Identify which cell holds the provided text, then report its [x, y] central coordinate. 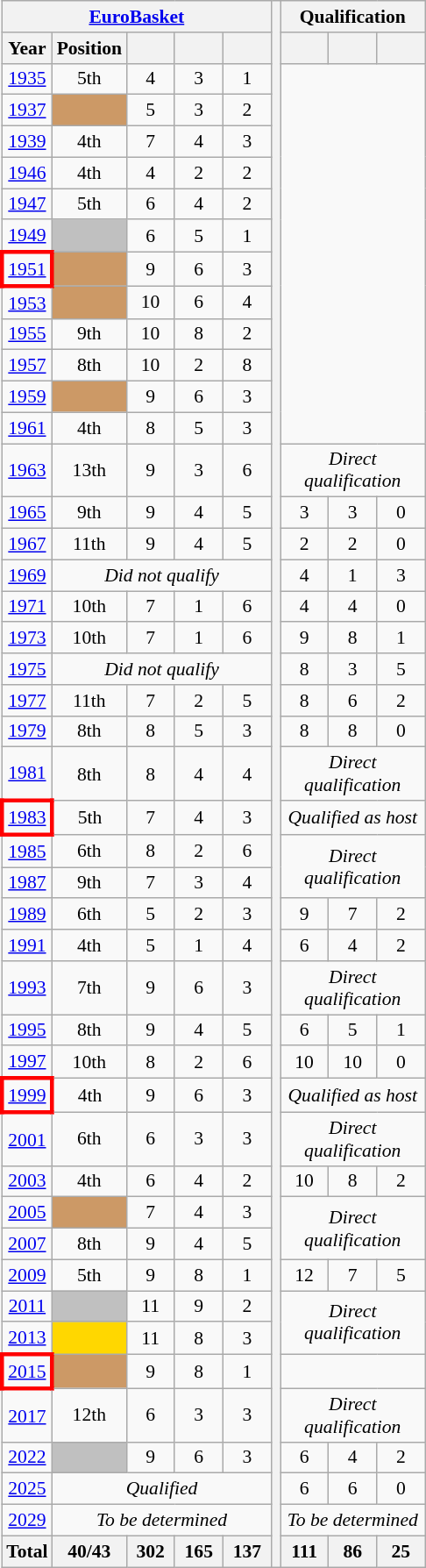
1955 [26, 334]
1987 [26, 883]
1975 [26, 669]
1967 [26, 545]
1946 [26, 173]
Year [26, 48]
1939 [26, 142]
1969 [26, 575]
1993 [26, 987]
2001 [26, 1138]
40/43 [89, 1551]
1991 [26, 945]
1961 [26, 428]
2022 [26, 1458]
2011 [26, 1307]
2017 [26, 1415]
2005 [26, 1213]
7th [89, 987]
1965 [26, 513]
12 [305, 1275]
EuroBasket [137, 17]
13th [89, 470]
1989 [26, 915]
1977 [26, 701]
2029 [26, 1521]
1983 [26, 817]
Qualification [352, 17]
12th [89, 1415]
1947 [26, 204]
86 [352, 1551]
165 [198, 1551]
1957 [26, 366]
2003 [26, 1181]
2025 [26, 1489]
1953 [26, 302]
1935 [26, 79]
25 [401, 1551]
1981 [26, 773]
1971 [26, 607]
2009 [26, 1275]
1999 [26, 1096]
1979 [26, 731]
1985 [26, 851]
1937 [26, 110]
Qualified [162, 1489]
Position [89, 48]
302 [151, 1551]
1973 [26, 638]
2007 [26, 1244]
1949 [26, 237]
2013 [26, 1338]
1997 [26, 1063]
2015 [26, 1372]
1963 [26, 470]
1951 [26, 270]
1995 [26, 1030]
1959 [26, 397]
Total [26, 1551]
137 [247, 1551]
111 [305, 1551]
